Search for the cell housing the specified text and yield its (X, Y) center coordinate. 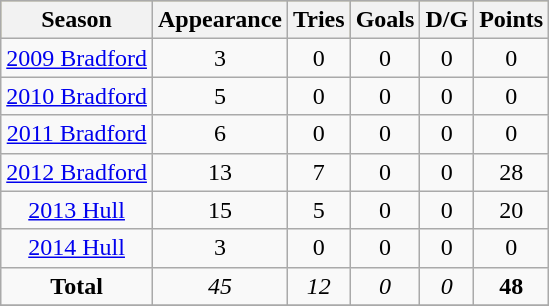
Total (77, 286)
28 (512, 172)
Season (77, 20)
6 (220, 134)
Tries (320, 20)
45 (220, 286)
7 (320, 172)
2013 Hull (77, 210)
Goals (385, 20)
13 (220, 172)
15 (220, 210)
2011 Bradford (77, 134)
2009 Bradford (77, 58)
20 (512, 210)
D/G (447, 20)
12 (320, 286)
Appearance (220, 20)
2014 Hull (77, 248)
2012 Bradford (77, 172)
Points (512, 20)
48 (512, 286)
2010 Bradford (77, 96)
